Find where the given text appears and provide that cell's center as (x, y) coordinate. 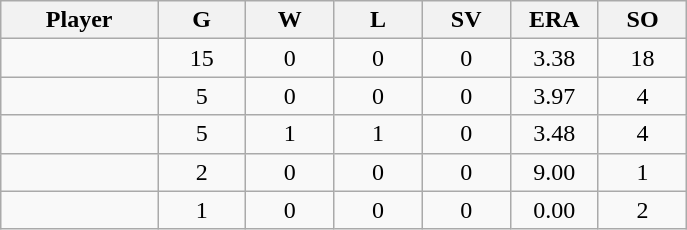
ERA (554, 20)
18 (642, 58)
G (202, 20)
L (378, 20)
0.00 (554, 210)
Player (80, 20)
3.38 (554, 58)
3.48 (554, 134)
3.97 (554, 96)
W (290, 20)
15 (202, 58)
9.00 (554, 172)
SO (642, 20)
SV (466, 20)
